Provide the (x, y) coordinate of the cell's center where the given text is located.  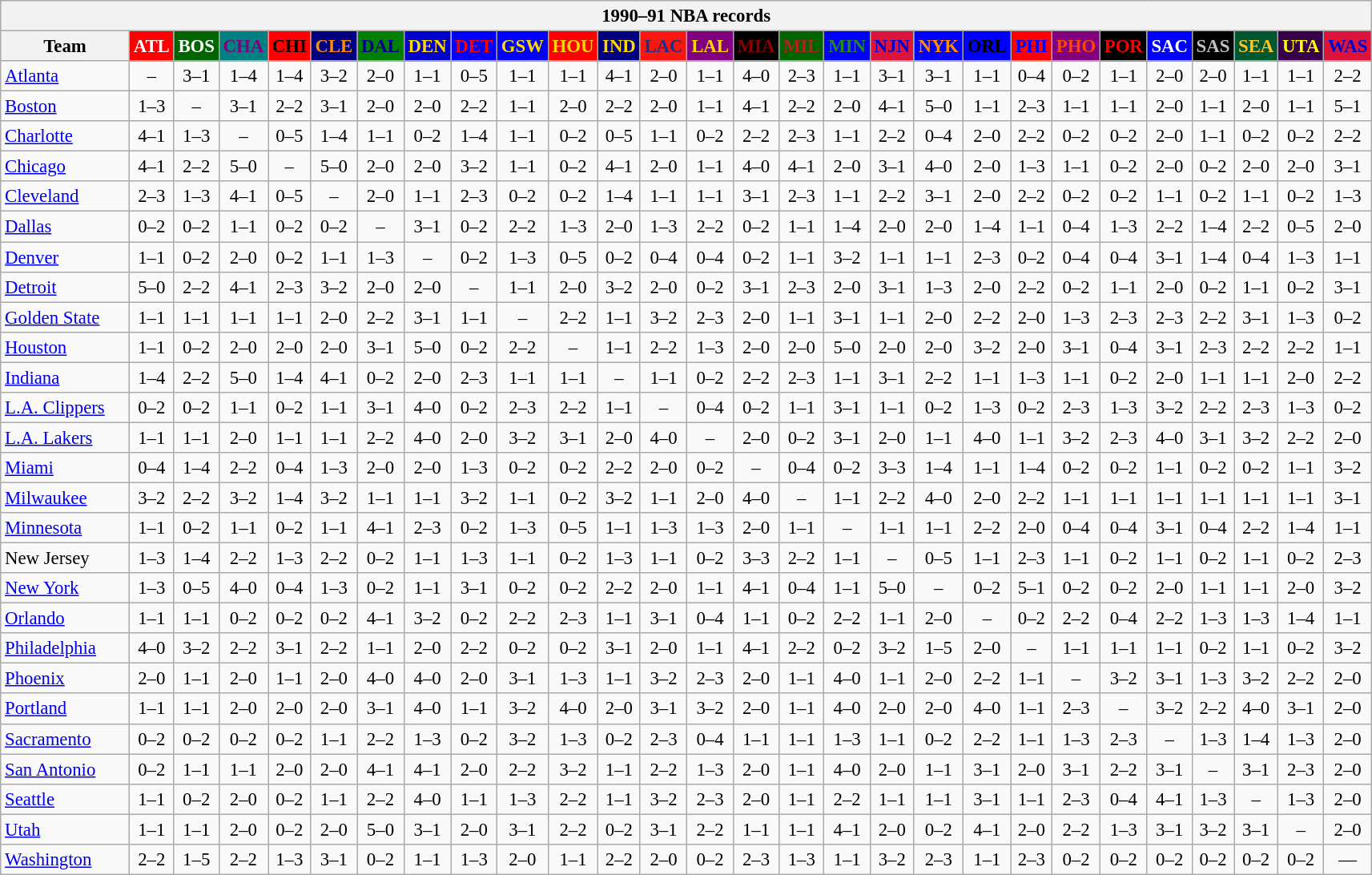
CLE (333, 46)
L.A. Lakers (66, 437)
POR (1123, 46)
Charlotte (66, 136)
New Jersey (66, 558)
NYK (939, 46)
Phoenix (66, 679)
DAL (381, 46)
— (1348, 860)
Indiana (66, 377)
Sacramento (66, 739)
IND (619, 46)
Boston (66, 107)
Washington (66, 860)
Golden State (66, 317)
WAS (1348, 46)
Orlando (66, 619)
GSW (522, 46)
PHO (1076, 46)
LAC (663, 46)
1990–91 NBA records (686, 16)
Dallas (66, 227)
L.A. Clippers (66, 408)
MIN (847, 46)
CHI (289, 46)
Utah (66, 829)
BOS (196, 46)
Minnesota (66, 528)
MIA (756, 46)
Chicago (66, 167)
Milwaukee (66, 498)
LAL (710, 46)
Philadelphia (66, 648)
ATL (151, 46)
PHI (1032, 46)
CHA (243, 46)
HOU (573, 46)
Seattle (66, 799)
NJN (892, 46)
ORL (987, 46)
Team (66, 46)
MIL (802, 46)
Houston (66, 347)
SAS (1213, 46)
DEN (428, 46)
SEA (1256, 46)
Atlanta (66, 76)
SAC (1169, 46)
DET (474, 46)
New York (66, 588)
Miami (66, 468)
Cleveland (66, 196)
Portland (66, 709)
UTA (1301, 46)
Detroit (66, 287)
San Antonio (66, 769)
Denver (66, 257)
